Determine the (X, Y) coordinate at the center of the cell enclosing the given text.  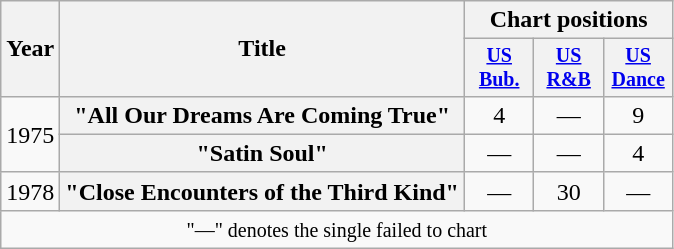
"Satin Soul" (262, 153)
USDance (638, 68)
"—" denotes the single failed to chart (337, 229)
Chart positions (568, 20)
9 (638, 115)
"All Our Dreams Are Coming True" (262, 115)
Year (30, 49)
1975 (30, 134)
USBub. (498, 68)
USR&B (568, 68)
1978 (30, 191)
Title (262, 49)
30 (568, 191)
"Close Encounters of the Third Kind" (262, 191)
